Search for the cell housing the specified text and yield its (x, y) center coordinate. 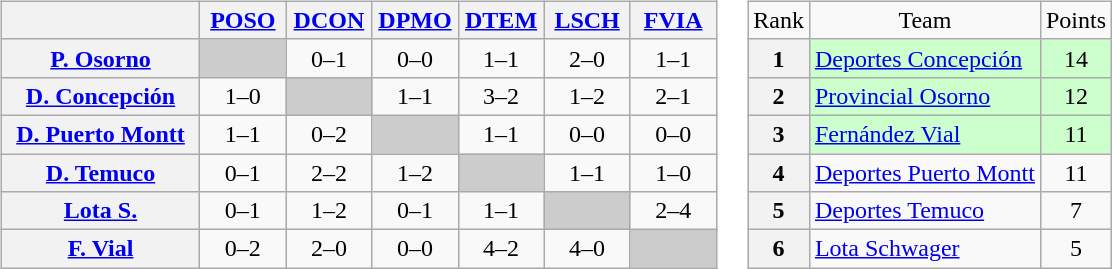
6 (779, 249)
4–0 (587, 249)
14 (1076, 58)
F. Vial (100, 249)
2–2 (329, 173)
DTEM (501, 20)
4 (779, 173)
P. Osorno (100, 58)
Deportes Puerto Montt (924, 173)
7 (1076, 211)
Points (1076, 20)
Rank (779, 20)
Lota Schwager (924, 249)
Team (924, 20)
Fernández Vial (924, 134)
FVIA (673, 20)
DCON (329, 20)
Deportes Concepción (924, 58)
D. Temuco (100, 173)
3–2 (501, 96)
4–2 (501, 249)
1 (779, 58)
2 (779, 96)
LSCH (587, 20)
D. Concepción (100, 96)
3 (779, 134)
DPMO (415, 20)
D. Puerto Montt (100, 134)
POSO (243, 20)
12 (1076, 96)
Deportes Temuco (924, 211)
2–4 (673, 211)
2–1 (673, 96)
Lota S. (100, 211)
Provincial Osorno (924, 96)
